Find where the given text appears and provide that cell's center as [x, y] coordinate. 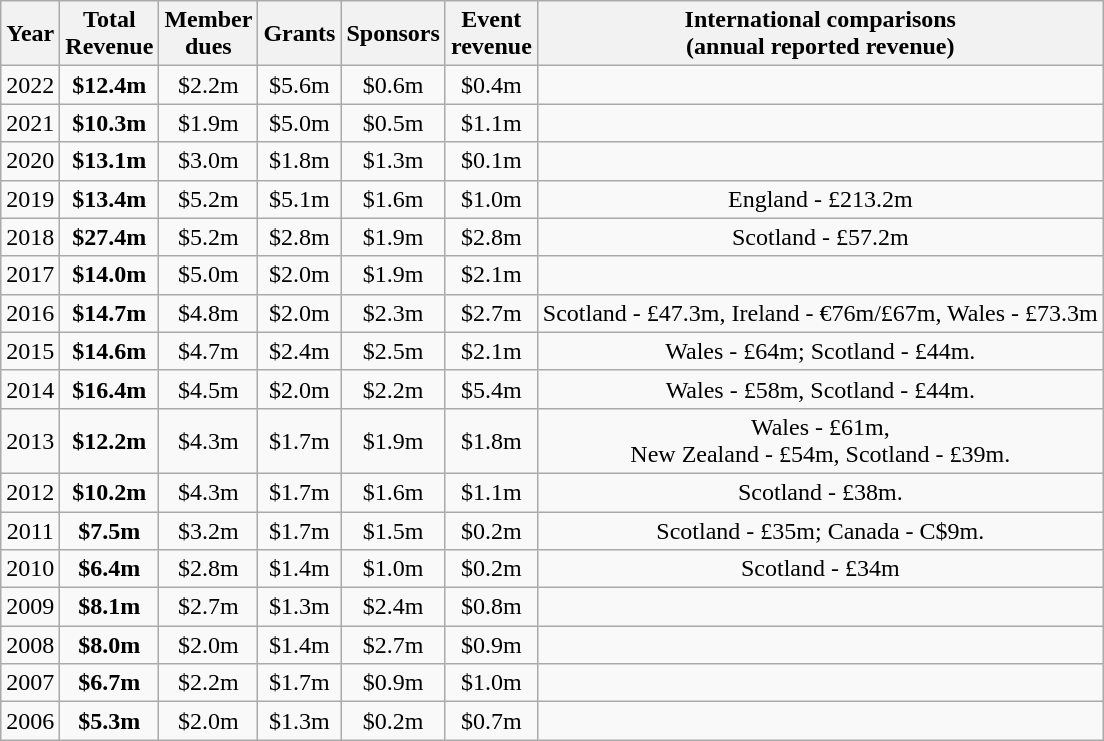
$8.1m [110, 607]
2010 [30, 569]
Total Revenue [110, 34]
$14.6m [110, 351]
Member dues [208, 34]
2020 [30, 161]
2015 [30, 351]
2008 [30, 645]
$6.7m [110, 683]
2018 [30, 237]
Scotland - £38m. [820, 492]
$14.0m [110, 275]
$10.3m [110, 123]
2016 [30, 313]
$7.5m [110, 531]
International comparisons (annual reported revenue) [820, 34]
2009 [30, 607]
Year [30, 34]
2012 [30, 492]
$6.4m [110, 569]
2017 [30, 275]
2011 [30, 531]
$13.4m [110, 199]
England - £213.2m [820, 199]
$5.1m [300, 199]
Scotland - £34m [820, 569]
$13.1m [110, 161]
2022 [30, 85]
2021 [30, 123]
$5.4m [491, 389]
$1.5m [393, 531]
$2.3m [393, 313]
$0.8m [491, 607]
2007 [30, 683]
Wales - £61m,New Zealand - £54m, Scotland - £39m. [820, 440]
$8.0m [110, 645]
$12.2m [110, 440]
$5.6m [300, 85]
Wales - £64m; Scotland - £44m. [820, 351]
$0.4m [491, 85]
$3.2m [208, 531]
$16.4m [110, 389]
$0.6m [393, 85]
$0.7m [491, 721]
$5.3m [110, 721]
Scotland - £35m; Canada - C$9m. [820, 531]
2013 [30, 440]
2014 [30, 389]
Scotland - £47.3m, Ireland - €76m/£67m, Wales - £73.3m [820, 313]
$0.5m [393, 123]
$27.4m [110, 237]
$3.0m [208, 161]
Event revenue [491, 34]
Sponsors [393, 34]
Scotland - £57.2m [820, 237]
$4.5m [208, 389]
$0.1m [491, 161]
2006 [30, 721]
$10.2m [110, 492]
2019 [30, 199]
$12.4m [110, 85]
$14.7m [110, 313]
Grants [300, 34]
$4.7m [208, 351]
$4.8m [208, 313]
Wales - £58m, Scotland - £44m. [820, 389]
$2.5m [393, 351]
